Search for the cell housing the specified text and yield its (x, y) center coordinate. 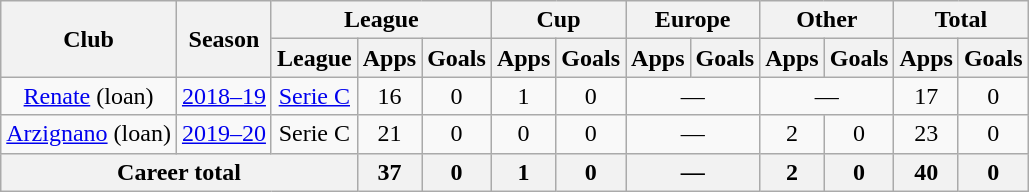
23 (926, 134)
Other (827, 20)
Career total (179, 172)
Club (89, 39)
16 (389, 96)
Cup (558, 20)
37 (389, 172)
2019–20 (224, 134)
17 (926, 96)
Renate (loan) (89, 96)
Total (961, 20)
40 (926, 172)
2018–19 (224, 96)
21 (389, 134)
Europe (693, 20)
Season (224, 39)
Arzignano (loan) (89, 134)
